Return (x, y) of the center of cell containing provided text 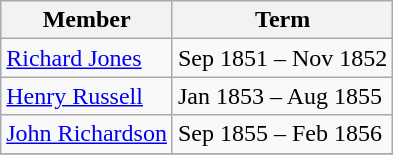
Jan 1853 – Aug 1855 (282, 96)
Richard Jones (87, 58)
Term (282, 20)
Sep 1855 – Feb 1856 (282, 134)
Member (87, 20)
Sep 1851 – Nov 1852 (282, 58)
John Richardson (87, 134)
Henry Russell (87, 96)
